Search for the cell housing the specified text and yield its [x, y] center coordinate. 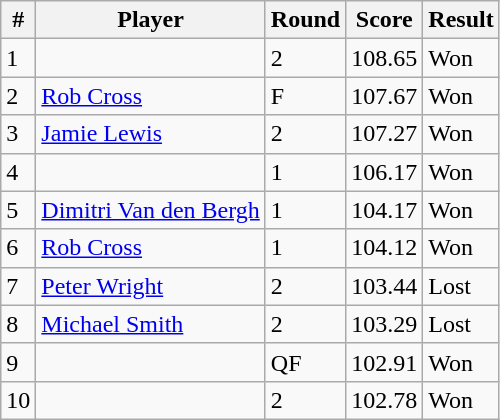
6 [18, 248]
QF [305, 362]
106.17 [384, 172]
Dimitri Van den Bergh [151, 210]
Round [305, 20]
Michael Smith [151, 324]
107.27 [384, 134]
108.65 [384, 58]
102.91 [384, 362]
107.67 [384, 96]
102.78 [384, 400]
5 [18, 210]
Peter Wright [151, 286]
104.17 [384, 210]
Jamie Lewis [151, 134]
F [305, 96]
3 [18, 134]
103.44 [384, 286]
103.29 [384, 324]
Player [151, 20]
Result [461, 20]
10 [18, 400]
7 [18, 286]
4 [18, 172]
104.12 [384, 248]
# [18, 20]
9 [18, 362]
Score [384, 20]
8 [18, 324]
